Detect which cell encompasses the target text, then output its [X, Y] center coordinate. 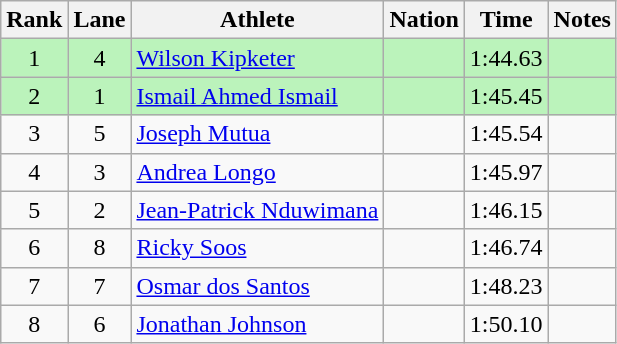
1:45.54 [506, 134]
Ismail Ahmed Ismail [258, 96]
Jonathan Johnson [258, 324]
Ricky Soos [258, 248]
1:46.15 [506, 210]
Athlete [258, 20]
Rank [34, 20]
Joseph Mutua [258, 134]
Jean-Patrick Nduwimana [258, 210]
Lane [100, 20]
Nation [424, 20]
Time [506, 20]
Wilson Kipketer [258, 58]
1:48.23 [506, 286]
1:46.74 [506, 248]
Notes [582, 20]
1:50.10 [506, 324]
1:45.45 [506, 96]
1:45.97 [506, 172]
Osmar dos Santos [258, 286]
Andrea Longo [258, 172]
1:44.63 [506, 58]
